For the text-containing cell, return its midpoint in [X, Y] coordinate format. 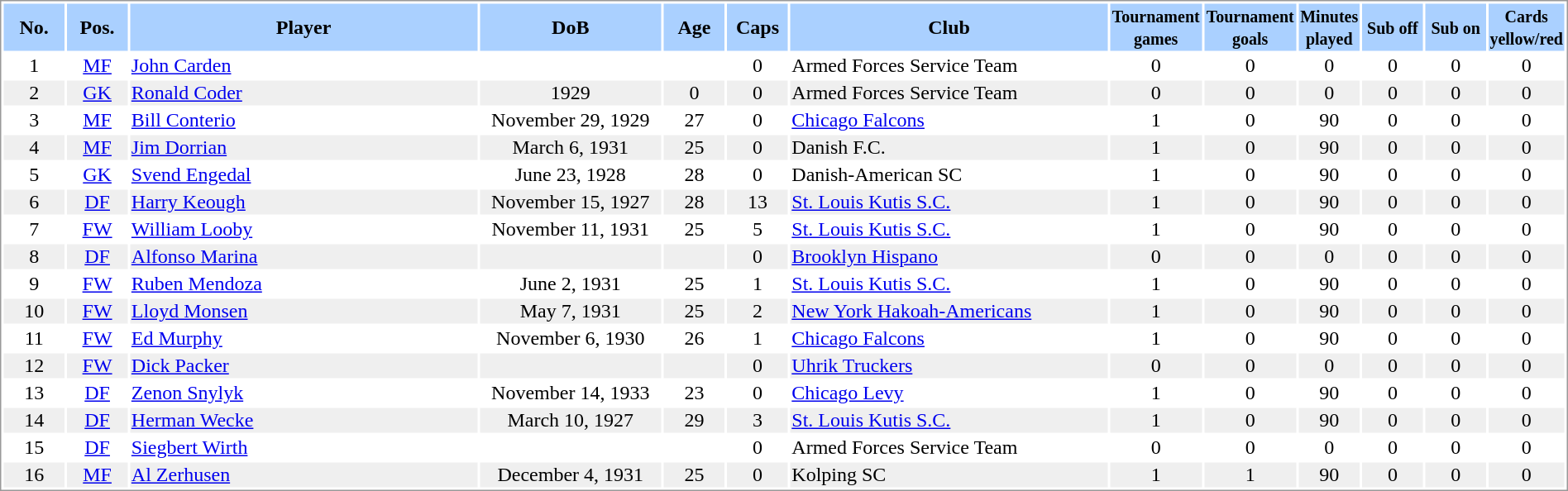
Chicago Levy [949, 393]
November 14, 1933 [571, 393]
4 [33, 148]
Tournamentgoals [1250, 26]
Harry Keough [303, 203]
DoB [571, 26]
Brooklyn Hispano [949, 257]
Al Zerhusen [303, 475]
John Carden [303, 65]
26 [695, 338]
Pos. [98, 26]
Svend Engedal [303, 174]
Tournamentgames [1156, 26]
11 [33, 338]
Lloyd Monsen [303, 312]
Bill Conterio [303, 120]
Sub on [1456, 26]
March 10, 1927 [571, 421]
27 [695, 120]
15 [33, 447]
23 [695, 393]
March 6, 1931 [571, 148]
Caps [758, 26]
6 [33, 203]
Herman Wecke [303, 421]
10 [33, 312]
29 [695, 421]
No. [33, 26]
Kolping SC [949, 475]
Ronald Coder [303, 93]
November 15, 1927 [571, 203]
Dick Packer [303, 366]
8 [33, 257]
June 23, 1928 [571, 174]
7 [33, 229]
Age [695, 26]
Danish-American SC [949, 174]
Ed Murphy [303, 338]
12 [33, 366]
Jim Dorrian [303, 148]
16 [33, 475]
Siegbert Wirth [303, 447]
William Looby [303, 229]
New York Hakoah-Americans [949, 312]
November 6, 1930 [571, 338]
November 29, 1929 [571, 120]
Club [949, 26]
Zenon Snylyk [303, 393]
November 11, 1931 [571, 229]
Danish F.C. [949, 148]
Alfonso Marina [303, 257]
1929 [571, 93]
Cardsyellow/red [1527, 26]
December 4, 1931 [571, 475]
Uhrik Truckers [949, 366]
May 7, 1931 [571, 312]
Player [303, 26]
Minutesplayed [1329, 26]
Sub off [1393, 26]
Ruben Mendoza [303, 284]
June 2, 1931 [571, 284]
14 [33, 421]
9 [33, 284]
